For the text-containing cell, return its midpoint in [x, y] coordinate format. 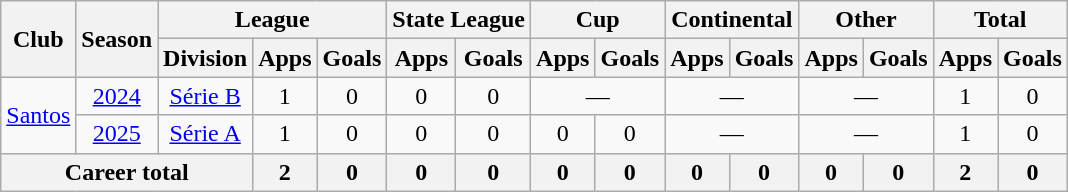
Cup [598, 20]
2024 [117, 96]
League [272, 20]
State League [459, 20]
Career total [127, 172]
Season [117, 39]
Other [866, 20]
Club [38, 39]
Série A [206, 134]
Division [206, 58]
Total [1000, 20]
Santos [38, 115]
Continental [732, 20]
2025 [117, 134]
Série B [206, 96]
